Scan for the cell matching the given text and deliver its (x, y) coordinate at center. 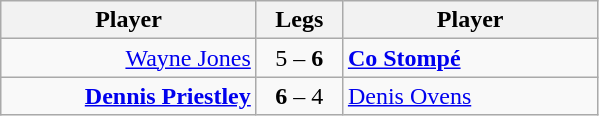
6 – 4 (299, 96)
Legs (299, 20)
Wayne Jones (129, 58)
5 – 6 (299, 58)
Denis Ovens (470, 96)
Co Stompé (470, 58)
Dennis Priestley (129, 96)
